Locate the cell with the specified text and output its (x, y) center coordinate. 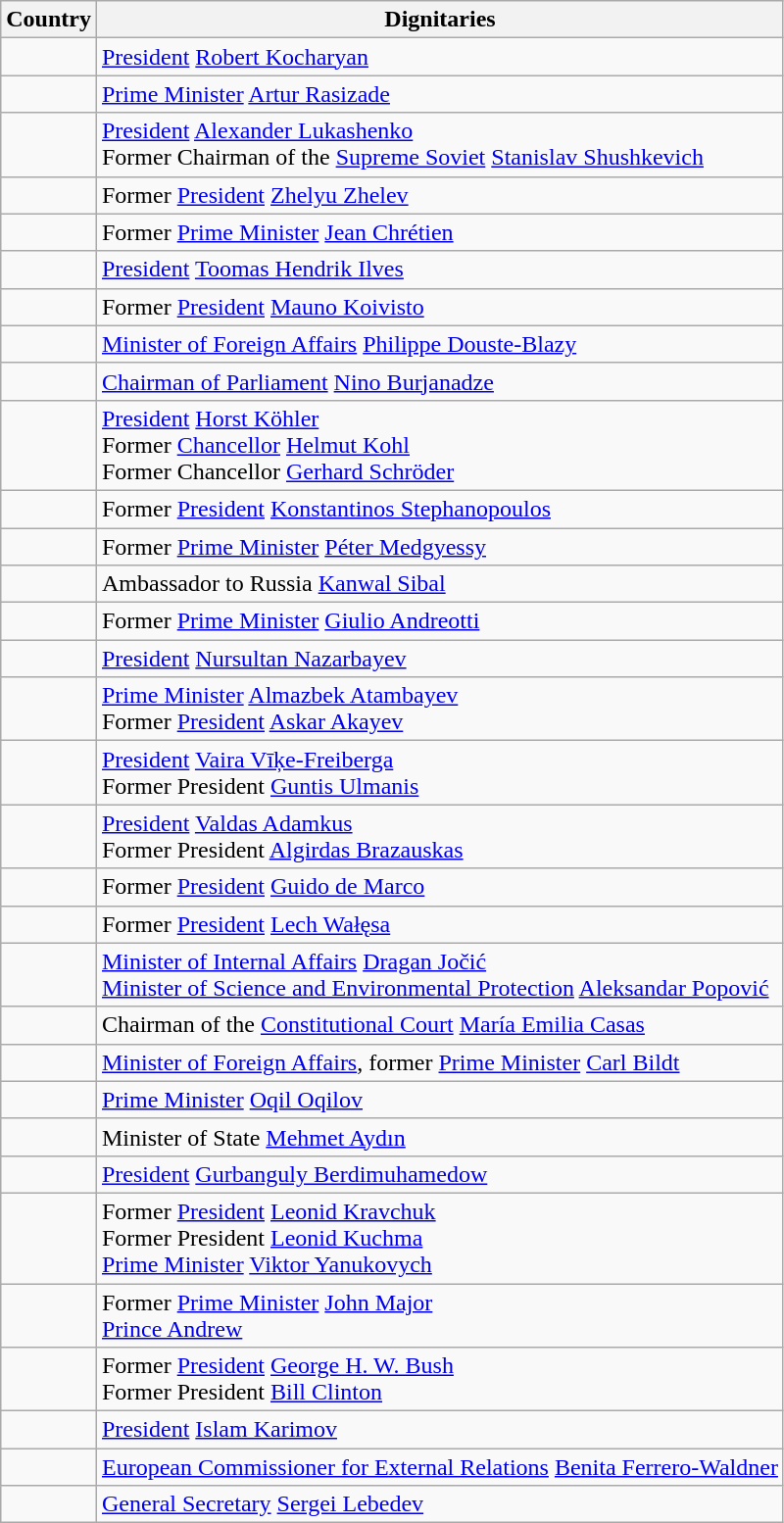
Former President Mauno Koivisto (439, 307)
Ambassador to Russia Kanwal Sibal (439, 584)
Former Prime Minister Jean Chrétien (439, 232)
Minister of State Mehmet Aydın (439, 1137)
President Alexander LukashenkoFormer Chairman of the Supreme Soviet Stanislav Shushkevich (439, 145)
President Nursultan Nazarbayev (439, 659)
Chairman of Parliament Nino Burjanadze (439, 381)
Former Prime Minister Giulio Andreotti (439, 621)
President Islam Karimov (439, 1430)
Minister of Foreign Affairs, former Prime Minister Carl Bildt (439, 1062)
Country (49, 20)
President Vaira Vīķe-FreibergaFormer President Guntis Ulmanis (439, 772)
President Toomas Hendrik Ilves (439, 270)
Prime Minister Artur Rasizade (439, 94)
Former President Guido de Marco (439, 887)
Former President Leonid KravchukFormer President Leonid KuchmaPrime Minister Viktor Yanukovych (439, 1238)
President Horst KöhlerFormer Chancellor Helmut KohlFormer Chancellor Gerhard Schröder (439, 445)
Former Prime Minister John MajorPrince Andrew (439, 1315)
General Secretary Sergei Lebedev (439, 1504)
European Commissioner for External Relations Benita Ferrero-Waldner (439, 1467)
Prime Minister Oqil Oqilov (439, 1100)
President Valdas AdamkusFormer President Algirdas Brazauskas (439, 837)
Chairman of the Constitutional Court María Emilia Casas (439, 1025)
Former Prime Minister Péter Medgyessy (439, 546)
Former President Konstantinos Stephanopoulos (439, 509)
President Robert Kocharyan (439, 57)
Former President George H. W. BushFormer President Bill Clinton (439, 1380)
Dignitaries (439, 20)
Former President Lech Wałęsa (439, 924)
President Gurbanguly Berdimuhamedow (439, 1174)
Former President Zhelyu Zhelev (439, 195)
Prime Minister Almazbek AtambayevFormer President Askar Akayev (439, 710)
Minister of Foreign Affairs Philippe Douste-Blazy (439, 344)
Minister of Internal Affairs Dragan JočićMinister of Science and Environmental Protection Aleksandar Popović (439, 974)
